Output the (x, y) coordinate of the center of the cell containing the given text.  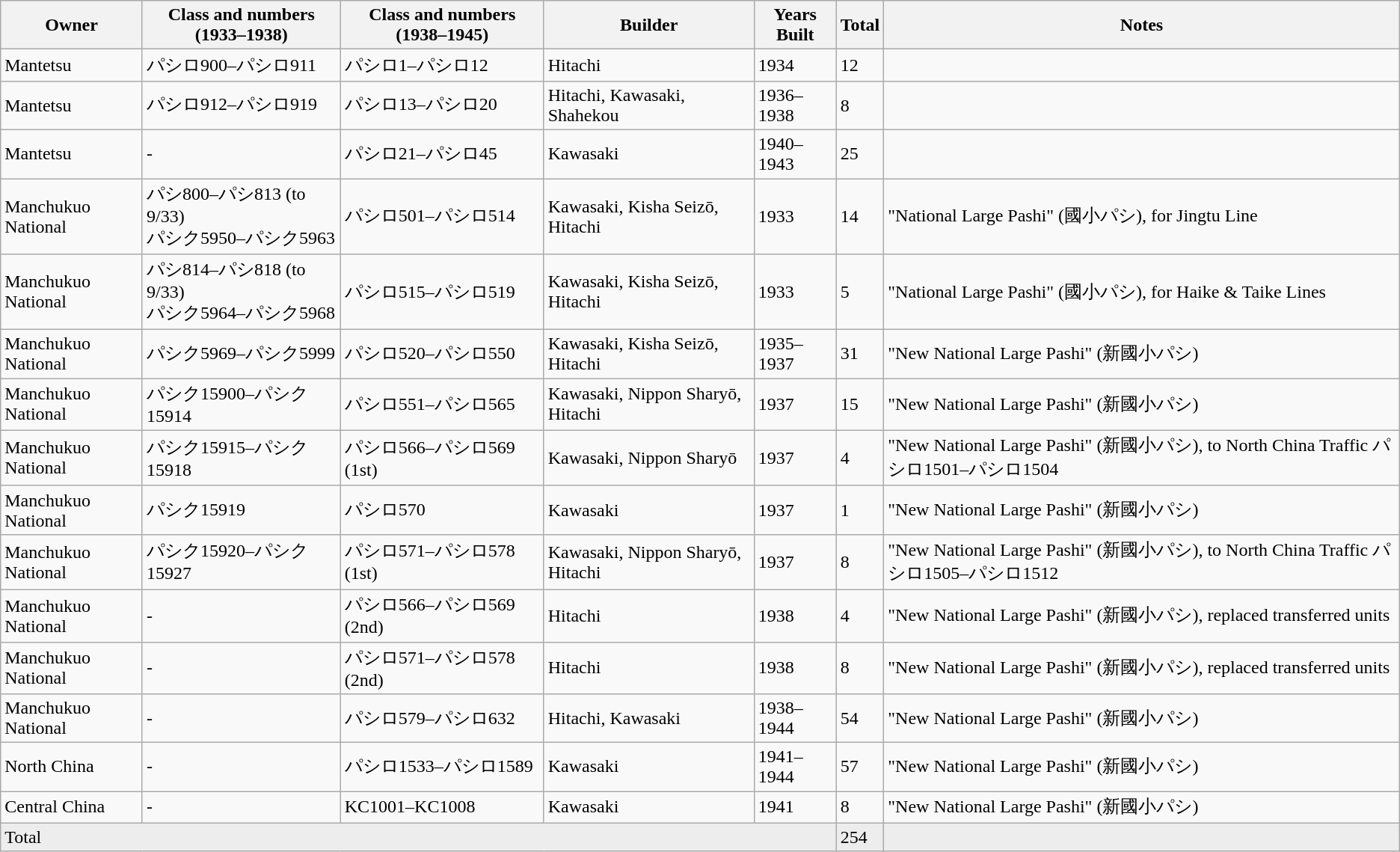
パシク5969–パシク5999 (241, 355)
54 (860, 718)
パシロ520–パシロ550 (442, 355)
パシロ566–パシロ569 (2nd) (442, 616)
Class and numbers(1933–1938) (241, 25)
Years Built (795, 25)
KC1001–KC1008 (442, 808)
5 (860, 292)
Owner (72, 25)
Class and numbers(1938–1945) (442, 25)
パシロ501–パシロ514 (442, 215)
1935–1937 (795, 355)
1 (860, 510)
"New National Large Pashi" (新國小パシ), to North China Traffic パシロ1501–パシロ1504 (1141, 458)
Hitachi, Kawasaki, Shahekou (649, 105)
Notes (1141, 25)
パシク15915–パシク15918 (241, 458)
"National Large Pashi" (國小パシ), for Jingtu Line (1141, 215)
パシク15920–パシク15927 (241, 562)
パシロ1–パシロ12 (442, 66)
Central China (72, 808)
パシロ570 (442, 510)
1940–1943 (795, 154)
Hitachi, Kawasaki (649, 718)
31 (860, 355)
パシロ1533–パシロ1589 (442, 767)
1936–1938 (795, 105)
パシロ21–パシロ45 (442, 154)
パシ800–パシ813 (to 9/33)パシク5950–パシク5963 (241, 215)
パシク15919 (241, 510)
15 (860, 405)
1934 (795, 66)
パシロ566–パシロ569 (1st) (442, 458)
1938–1944 (795, 718)
North China (72, 767)
パシロ900–パシロ911 (241, 66)
パシロ515–パシロ519 (442, 292)
12 (860, 66)
1941 (795, 808)
パシロ551–パシロ565 (442, 405)
パシク15900–パシク15914 (241, 405)
14 (860, 215)
パシロ579–パシロ632 (442, 718)
パシロ571–パシロ578 (2nd) (442, 668)
254 (860, 837)
パシロ571–パシロ578 (1st) (442, 562)
Kawasaki, Nippon Sharyō (649, 458)
パシロ13–パシロ20 (442, 105)
"National Large Pashi" (國小パシ), for Haike & Taike Lines (1141, 292)
パシ814–パシ818 (to 9/33)パシク5964–パシク5968 (241, 292)
"New National Large Pashi" (新國小パシ), to North China Traffic パシロ1505–パシロ1512 (1141, 562)
25 (860, 154)
パシロ912–パシロ919 (241, 105)
1941–1944 (795, 767)
57 (860, 767)
Builder (649, 25)
